Search for the cell housing the specified text and yield its (x, y) center coordinate. 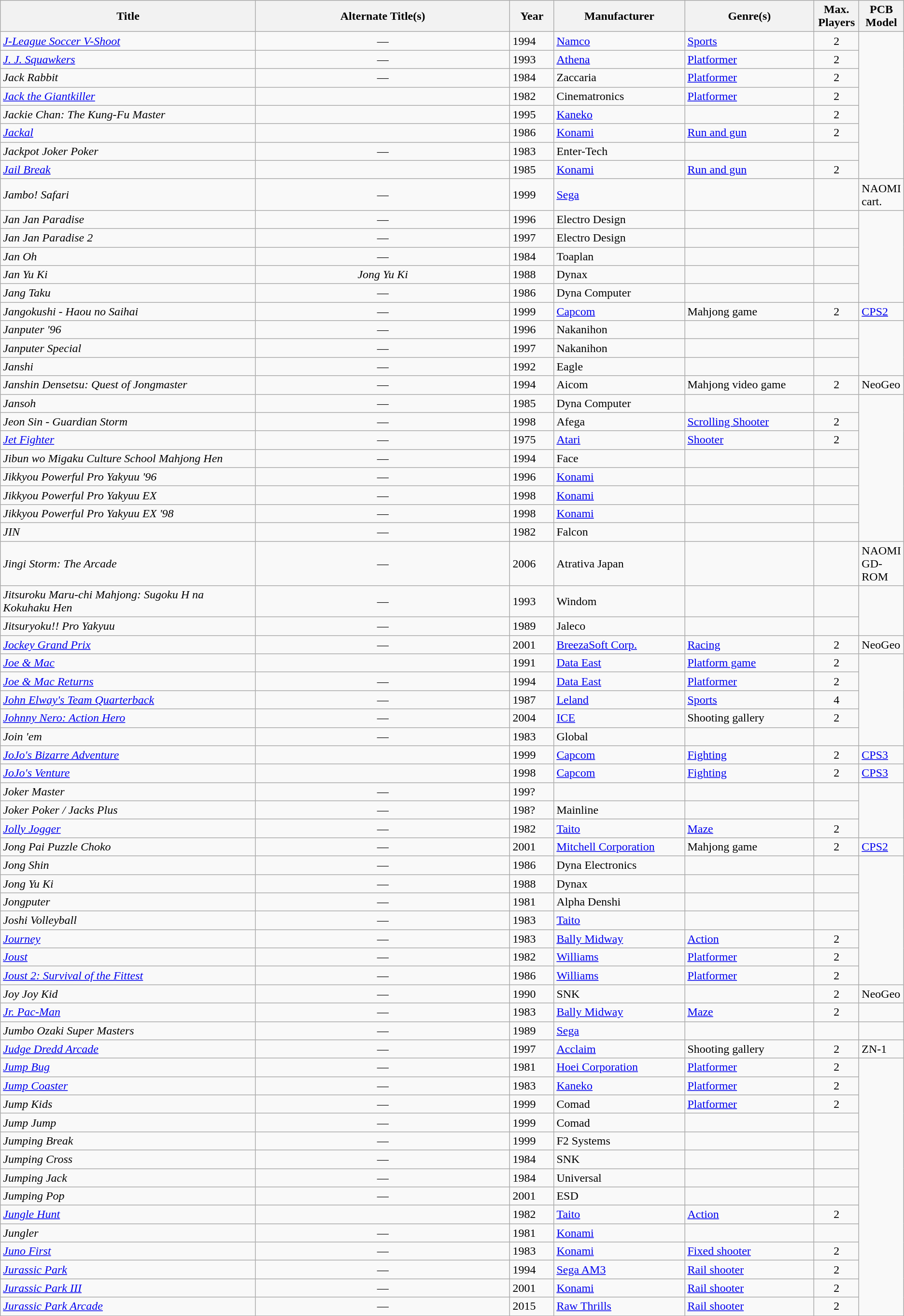
Enter-Tech (619, 151)
Alpha Denshi (619, 902)
Juno First (128, 1251)
Eagle (619, 367)
Raw Thrills (619, 1306)
Jackie Chan: The Kung-Fu Master (128, 114)
Joust (128, 957)
Hoei Corporation (619, 1067)
Jackpot Joker Poker (128, 151)
Jet Fighter (128, 440)
Aicom (619, 385)
Joshi Volleyball (128, 920)
Jurassic Park Arcade (128, 1306)
Jan Jan Paradise 2 (128, 238)
JoJo's Venture (128, 773)
Judge Dredd Arcade (128, 1049)
Falcon (619, 532)
Jackal (128, 133)
Jansoh (128, 403)
ZN-1 (881, 1049)
Scrolling Shooter (749, 422)
J-League Soccer V-Shoot (128, 41)
Jong Shin (128, 865)
Janshin Densetsu: Quest of Jongmaster (128, 385)
Jr. Pac-Man (128, 1012)
Athena (619, 59)
Journey (128, 939)
Jumping Cross (128, 1159)
1990 (532, 994)
198? (532, 810)
1987 (532, 700)
Racing (749, 645)
Jump Kids (128, 1104)
Jumping Jack (128, 1178)
Afega (619, 422)
Joy Joy Kid (128, 994)
NAOMI GD-ROM (881, 563)
Manufacturer (619, 16)
BreezaSoft Corp. (619, 645)
Toaplan (619, 256)
Fixed shooter (749, 1251)
Johnny Nero: Action Hero (128, 718)
Atari (619, 440)
Joust 2: Survival of the Fittest (128, 976)
Janshi (128, 367)
1975 (532, 440)
Joker Poker / Jacks Plus (128, 810)
Joker Master (128, 792)
Mainline (619, 810)
Atrativa Japan (619, 563)
1992 (532, 367)
Jikkyou Powerful Pro Yakyuu '96 (128, 477)
Jaleco (619, 626)
JIN (128, 532)
2004 (532, 718)
Jibun wo Migaku Culture School Mahjong Hen (128, 458)
Alternate Title(s) (382, 16)
Jump Jump (128, 1122)
Jack the Giantkiller (128, 96)
PCB Model (881, 16)
Global (619, 736)
Jumbo Ozaki Super Masters (128, 1031)
JoJo's Bizarre Adventure (128, 755)
Acclaim (619, 1049)
Max. Players (836, 16)
Windom (619, 602)
Jang Taku (128, 293)
1991 (532, 663)
Jump Bug (128, 1067)
Jitsuryoku!! Pro Yakyuu (128, 626)
Jail Break (128, 170)
John Elway's Team Quarterback (128, 700)
NAOMI cart. (881, 194)
Genre(s) (749, 16)
2015 (532, 1306)
Jingi Storm: The Arcade (128, 563)
Shooter (749, 440)
Leland (619, 700)
Janputer Special (128, 348)
Janputer '96 (128, 330)
Face (619, 458)
Jangokushi - Haou no Saihai (128, 311)
Jan Yu Ki (128, 275)
F2 Systems (619, 1141)
Jungle Hunt (128, 1215)
4 (836, 700)
Jongputer (128, 902)
Jitsuroku Maru-chi Mahjong: Sugoku H na Kokuhaku Hen (128, 602)
Jumping Pop (128, 1196)
Jump Coaster (128, 1086)
Jeon Sin - Guardian Storm (128, 422)
ICE (619, 718)
Platform game (749, 663)
Jungler (128, 1233)
Jan Jan Paradise (128, 219)
Namco (619, 41)
Joe & Mac (128, 663)
199? (532, 792)
Joe & Mac Returns (128, 681)
Mitchell Corporation (619, 847)
Jong Pai Puzzle Choko (128, 847)
1995 (532, 114)
2006 (532, 563)
Mahjong video game (749, 385)
Jurassic Park (128, 1270)
Universal (619, 1178)
Jurassic Park III (128, 1288)
Title (128, 16)
Jikkyou Powerful Pro Yakyuu EX (128, 495)
Jolly Jogger (128, 828)
Jack Rabbit (128, 78)
Sega AM3 (619, 1270)
Jumping Break (128, 1141)
Jambo! Safari (128, 194)
Join 'em (128, 736)
Jockey Grand Prix (128, 645)
Year (532, 16)
Jikkyou Powerful Pro Yakyuu EX '98 (128, 513)
Jan Oh (128, 256)
J. J. Squawkers (128, 59)
Cinematronics (619, 96)
ESD (619, 1196)
Dyna Electronics (619, 865)
Zaccaria (619, 78)
